Capture the cell that displays the provided text and extract its [X, Y] central coordinate. 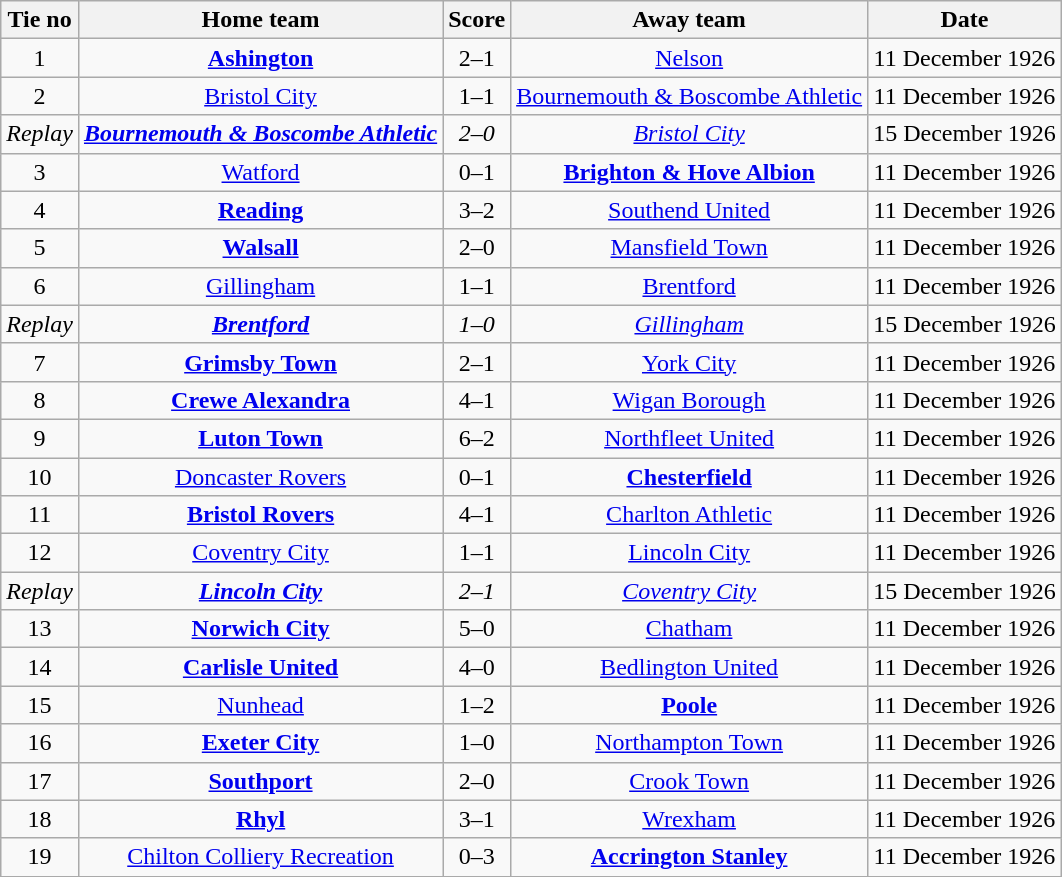
Charlton Athletic [690, 515]
Southport [260, 781]
16 [40, 743]
Accrington Stanley [690, 857]
Wigan Borough [690, 400]
11 [40, 515]
19 [40, 857]
5–0 [477, 629]
Poole [690, 705]
8 [40, 400]
Mansfield Town [690, 248]
12 [40, 553]
3 [40, 172]
Crook Town [690, 781]
Crewe Alexandra [260, 400]
9 [40, 438]
Walsall [260, 248]
Chatham [690, 629]
Chesterfield [690, 477]
Grimsby Town [260, 362]
18 [40, 819]
Wrexham [690, 819]
6 [40, 286]
2 [40, 96]
Northfleet United [690, 438]
Date [965, 20]
York City [690, 362]
Ashington [260, 58]
Bedlington United [690, 667]
15 [40, 705]
Reading [260, 210]
Luton Town [260, 438]
5 [40, 248]
Southend United [690, 210]
Home team [260, 20]
Bristol Rovers [260, 515]
17 [40, 781]
6–2 [477, 438]
Rhyl [260, 819]
Nelson [690, 58]
13 [40, 629]
Norwich City [260, 629]
Tie no [40, 20]
Watford [260, 172]
Exeter City [260, 743]
Doncaster Rovers [260, 477]
Nunhead [260, 705]
Brighton & Hove Albion [690, 172]
3–1 [477, 819]
14 [40, 667]
1 [40, 58]
Score [477, 20]
4–0 [477, 667]
7 [40, 362]
Chilton Colliery Recreation [260, 857]
Away team [690, 20]
4 [40, 210]
Northampton Town [690, 743]
Carlisle United [260, 667]
3–2 [477, 210]
1–2 [477, 705]
0–3 [477, 857]
10 [40, 477]
